Find where the given text appears and provide that cell's center as (X, Y) coordinate. 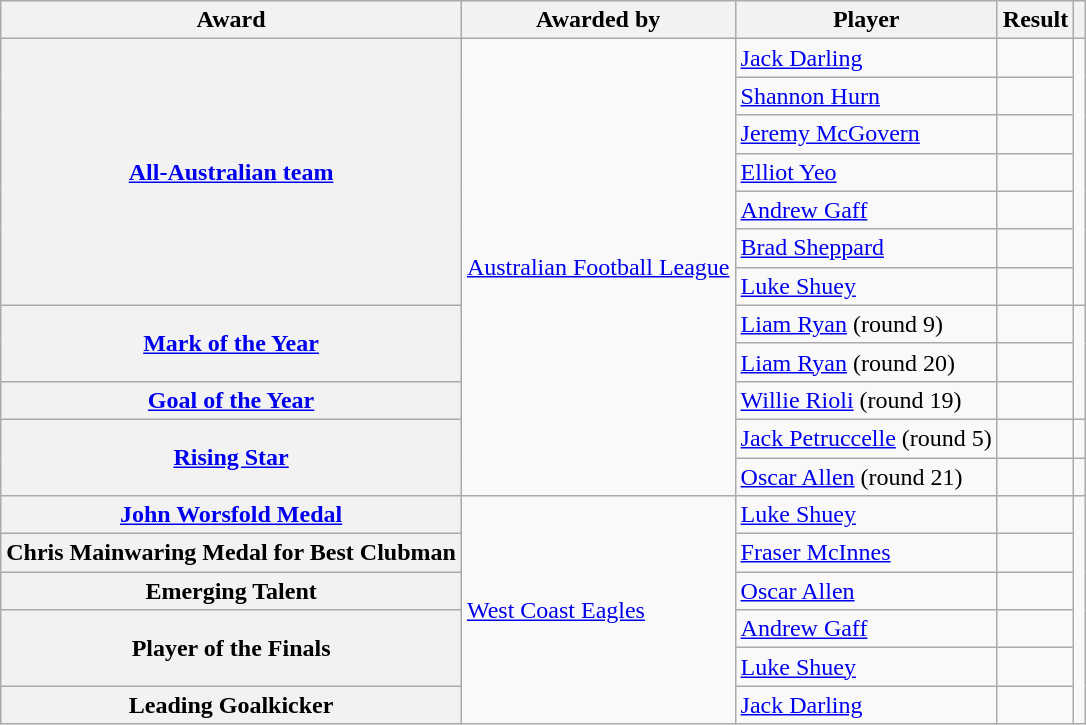
Liam Ryan (round 20) (866, 362)
Jeremy McGovern (866, 134)
Player (866, 20)
Australian Football League (598, 268)
Shannon Hurn (866, 96)
Rising Star (232, 457)
Liam Ryan (round 9) (866, 324)
Mark of the Year (232, 343)
Fraser McInnes (866, 553)
Result (1035, 20)
Awarded by (598, 20)
Award (232, 20)
Goal of the Year (232, 400)
Willie Rioli (round 19) (866, 400)
West Coast Eagles (598, 610)
Chris Mainwaring Medal for Best Clubman (232, 553)
Oscar Allen (866, 591)
All-Australian team (232, 172)
John Worsfold Medal (232, 515)
Leading Goalkicker (232, 705)
Elliot Yeo (866, 172)
Oscar Allen (round 21) (866, 477)
Jack Petruccelle (round 5) (866, 438)
Emerging Talent (232, 591)
Player of the Finals (232, 648)
Brad Sheppard (866, 248)
